Provide the [x, y] coordinate of the cell's center where the given text is located.  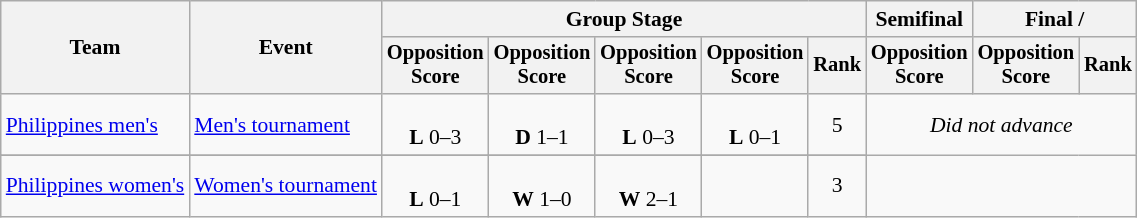
Event [286, 48]
Semifinal [920, 19]
3 [837, 186]
Philippines men's [96, 124]
5 [837, 124]
Women's tournament [286, 186]
D 1–1 [542, 124]
Did not advance [1002, 124]
Final / [1055, 19]
Group Stage [624, 19]
W 2–1 [648, 186]
Team [96, 48]
W 1–0 [542, 186]
Philippines women's [96, 186]
Men's tournament [286, 124]
